Pinpoint the cell where the given text exists, returning its (X, Y) midpoint coordinate. 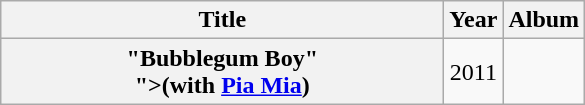
Album (544, 20)
Year (474, 20)
Title (222, 20)
"Bubblegum Boy"">(with Pia Mia) (222, 72)
2011 (474, 72)
